Return [x, y] of the center of cell containing provided text 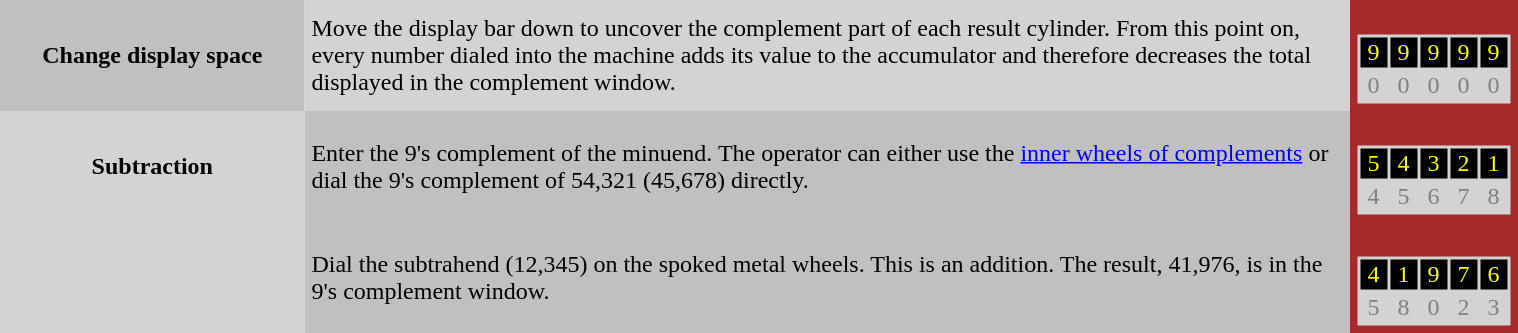
Subtraction [152, 166]
5 4 3 2 1 4 5 6 7 8 [1433, 166]
Change display space [152, 56]
Dial the subtrahend (12,345) on the spoked metal wheels. This is an addition. The result, 41,976, is in the 9's complement window. [826, 278]
9 9 9 9 9 0 0 0 0 0 [1433, 56]
4 1 9 7 6 5 8 0 2 3 [1433, 278]
